Extract the (x, y) coordinate from the center of the cell holding the provided text.  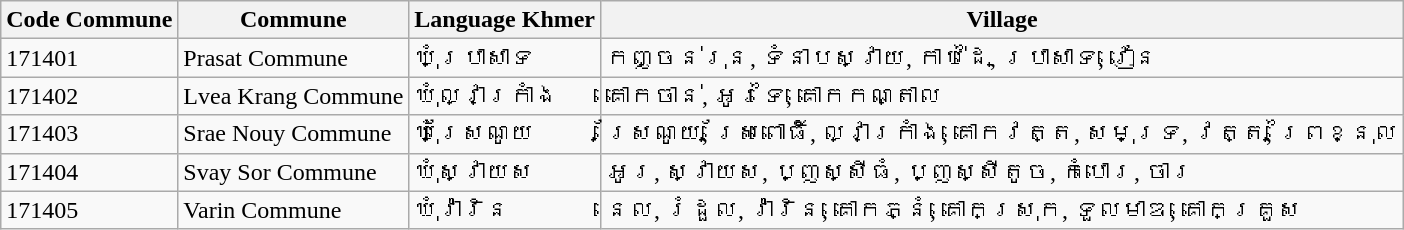
Srae Nouy Commune (294, 134)
Code Commune (90, 20)
ឃុំប្រាសាទ (505, 58)
Prasat Commune (294, 58)
ឃុំស្រែណូយ (505, 134)
កញ្ចន់រុន, ទំនាបស្វាយ, កាប់ដៃ, ប្រាសាទ, វៀន (1002, 58)
ស្រែណូយ, ស្រែពោធិ៍, ល្វាក្រាំង, គោកវត្ត, សមុទ្រ, វត្ត, ព្រៃខ្នុល (1002, 134)
171401 (90, 58)
171402 (90, 96)
Language Khmer (505, 20)
Varin Commune (294, 210)
Commune (294, 20)
នេល, រំដួល, វ៉ារិន, គោកភ្នំ, គោកស្រុក, ទួលមាឌ, គោកគ្រួស (1002, 210)
Svay Sor Commune (294, 172)
Village (1002, 20)
ឃុំវ៉ារិន (505, 210)
ឃុំល្វាក្រាំង (505, 96)
171404 (90, 172)
171403 (90, 134)
អូរ, ស្វាយស, ប្ញស្សីធំ, ប្ញស្សីតូច, កំបោរ, ចារ (1002, 172)
Lvea Krang Commune (294, 96)
ឃុំស្វាយស (505, 172)
គោកចាន់, អូរទៃ, គោកកណ្តាល (1002, 96)
171405 (90, 210)
